Locate the cell with the specified text and output its (X, Y) center coordinate. 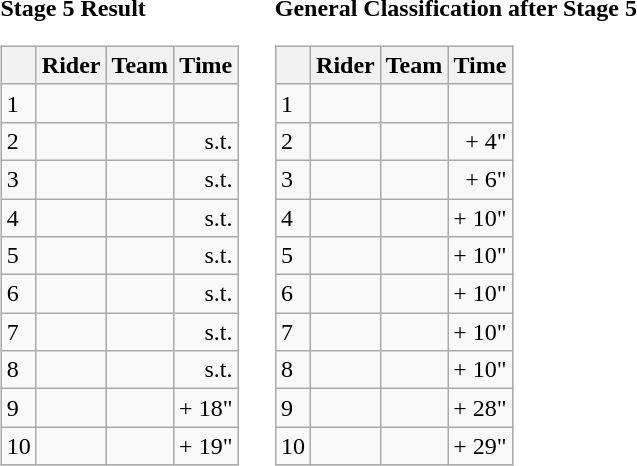
+ 29" (480, 446)
+ 19" (206, 446)
+ 6" (480, 179)
+ 28" (480, 408)
+ 18" (206, 408)
+ 4" (480, 141)
